Capture the cell that displays the provided text and extract its [X, Y] central coordinate. 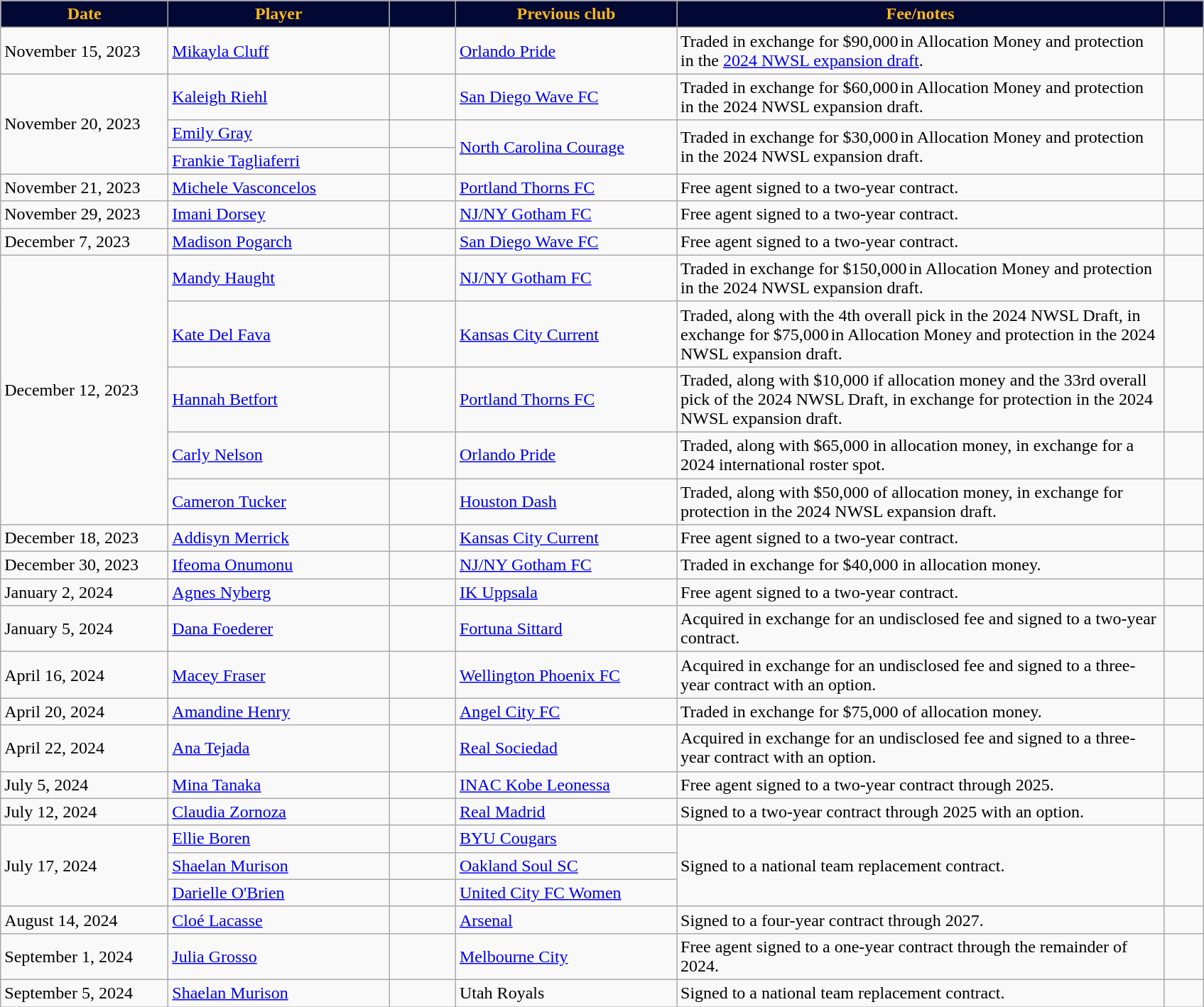
December 30, 2023 [85, 565]
Arsenal [565, 920]
Cloé Lacasse [278, 920]
Wellington Phoenix FC [565, 675]
Signed to a four-year contract through 2027. [920, 920]
Ifeoma Onumonu [278, 565]
Houston Dash [565, 501]
July 5, 2024 [85, 785]
January 5, 2024 [85, 629]
November 20, 2023 [85, 124]
Hannah Betfort [278, 399]
Traded in exchange for $60,000 in Allocation Money and protection in the 2024 NWSL expansion draft. [920, 97]
Darielle O'Brien [278, 893]
Addisyn Merrick [278, 538]
Free agent signed to a two-year contract through 2025. [920, 785]
Traded, along with $65,000 in allocation money, in exchange for a 2024 international roster spot. [920, 454]
September 1, 2024 [85, 956]
Real Sociedad [565, 749]
Claudia Zornoza [278, 812]
September 5, 2024 [85, 993]
Mikayla Cluff [278, 51]
Utah Royals [565, 993]
Frankie Tagliaferri [278, 160]
July 17, 2024 [85, 866]
December 7, 2023 [85, 241]
Date [85, 14]
Macey Fraser [278, 675]
Kate Del Fava [278, 334]
Traded in exchange for $40,000 in allocation money. [920, 565]
Fortuna Sittard [565, 629]
Carly Nelson [278, 454]
Traded in exchange for $75,000 of allocation money. [920, 712]
November 21, 2023 [85, 187]
Julia Grosso [278, 956]
Mandy Haught [278, 278]
August 14, 2024 [85, 920]
Madison Pogarch [278, 241]
INAC Kobe Leonessa [565, 785]
Traded in exchange for $90,000 in Allocation Money and protection in the 2024 NWSL expansion draft. [920, 51]
December 18, 2023 [85, 538]
Ana Tejada [278, 749]
Dana Foederer [278, 629]
July 12, 2024 [85, 812]
BYU Cougars [565, 839]
Traded in exchange for $30,000 in Allocation Money and protection in the 2024 NWSL expansion draft. [920, 147]
Imani Dorsey [278, 214]
Angel City FC [565, 712]
Melbourne City [565, 956]
Ellie Boren [278, 839]
Kaleigh Riehl [278, 97]
Emily Gray [278, 134]
Previous club [565, 14]
April 16, 2024 [85, 675]
Michele Vasconcelos [278, 187]
November 29, 2023 [85, 214]
Player [278, 14]
December 12, 2023 [85, 389]
Traded, along with $50,000 of allocation money, in exchange for protection in the 2024 NWSL expansion draft. [920, 501]
April 22, 2024 [85, 749]
Free agent signed to a one-year contract through the remainder of 2024. [920, 956]
Acquired in exchange for an undisclosed fee and signed to a two-year contract. [920, 629]
Cameron Tucker [278, 501]
Mina Tanaka [278, 785]
Signed to a two-year contract through 2025 with an option. [920, 812]
Oakland Soul SC [565, 866]
Amandine Henry [278, 712]
United City FC Women [565, 893]
IK Uppsala [565, 592]
November 15, 2023 [85, 51]
April 20, 2024 [85, 712]
Real Madrid [565, 812]
Fee/notes [920, 14]
Traded in exchange for $150,000 in Allocation Money and protection in the 2024 NWSL expansion draft. [920, 278]
January 2, 2024 [85, 592]
Agnes Nyberg [278, 592]
North Carolina Courage [565, 147]
